Identify which cell holds the provided text, then report its (X, Y) central coordinate. 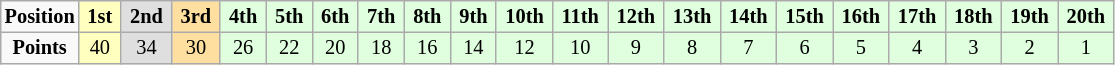
8th (427, 17)
16 (427, 48)
9 (636, 48)
10th (524, 17)
1 (1086, 48)
40 (100, 48)
16th (861, 17)
9th (473, 17)
Points (40, 48)
20th (1086, 17)
18th (973, 17)
5 (861, 48)
26 (243, 48)
20 (335, 48)
22 (289, 48)
13th (692, 17)
15th (805, 17)
Position (40, 17)
4th (243, 17)
6 (805, 48)
7th (381, 17)
14th (748, 17)
10 (580, 48)
14 (473, 48)
17th (917, 17)
34 (146, 48)
2nd (146, 17)
5th (289, 17)
18 (381, 48)
3rd (196, 17)
1st (100, 17)
3 (973, 48)
30 (196, 48)
11th (580, 17)
12th (636, 17)
4 (917, 48)
12 (524, 48)
6th (335, 17)
2 (1030, 48)
8 (692, 48)
19th (1030, 17)
7 (748, 48)
